From the cell containing the given text, extract its center point as (x, y) coordinate. 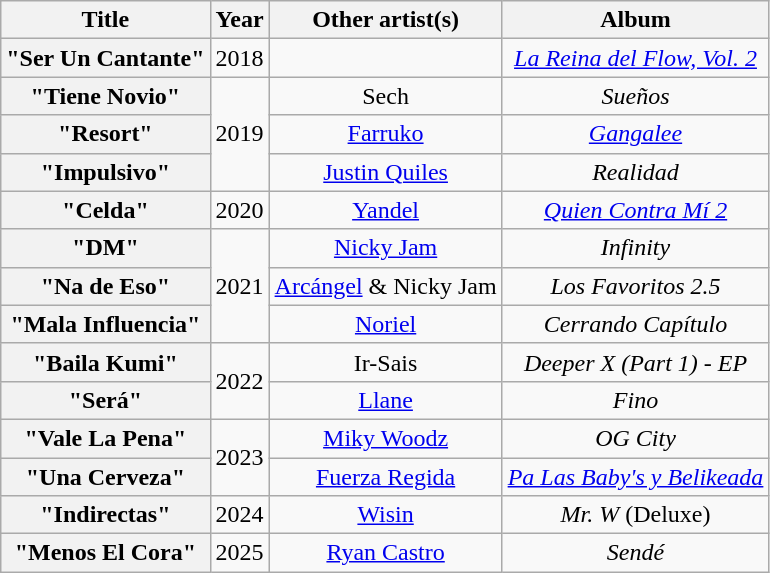
Sueños (636, 96)
Deeper X (Part 1) - EP (636, 362)
"Vale La Pena" (106, 438)
"DM" (106, 248)
2023 (240, 457)
Quien Contra Mí 2 (636, 210)
2020 (240, 210)
Sendé (636, 553)
Sech (386, 96)
2024 (240, 515)
Noriel (386, 324)
Year (240, 20)
Farruko (386, 134)
Mr. W (Deluxe) (636, 515)
Gangalee (636, 134)
"Menos El Cora" (106, 553)
Yandel (386, 210)
Nicky Jam (386, 248)
2018 (240, 58)
Ir-Sais (386, 362)
"Celda" (106, 210)
Pa Las Baby's y Belikeada (636, 477)
Fino (636, 400)
2021 (240, 286)
OG City (636, 438)
Miky Woodz (386, 438)
"Resort" (106, 134)
Title (106, 20)
Album (636, 20)
Llane (386, 400)
"Una Cerveza" (106, 477)
Fuerza Regida (386, 477)
La Reina del Flow, Vol. 2 (636, 58)
Other artist(s) (386, 20)
Ryan Castro (386, 553)
"Baila Kumi" (106, 362)
Infinity (636, 248)
"Impulsivo" (106, 172)
Arcángel & Nicky Jam (386, 286)
2025 (240, 553)
2019 (240, 134)
"Tiene Novio" (106, 96)
Justin Quiles (386, 172)
"Indirectas" (106, 515)
"Na de Eso" (106, 286)
Wisin (386, 515)
Los Favoritos 2.5 (636, 286)
"Ser Un Cantante" (106, 58)
Realidad (636, 172)
"Será" (106, 400)
Cerrando Capítulo (636, 324)
2022 (240, 381)
"Mala Influencia" (106, 324)
